Determine the [X, Y] coordinate at the center of the cell enclosing the given text.  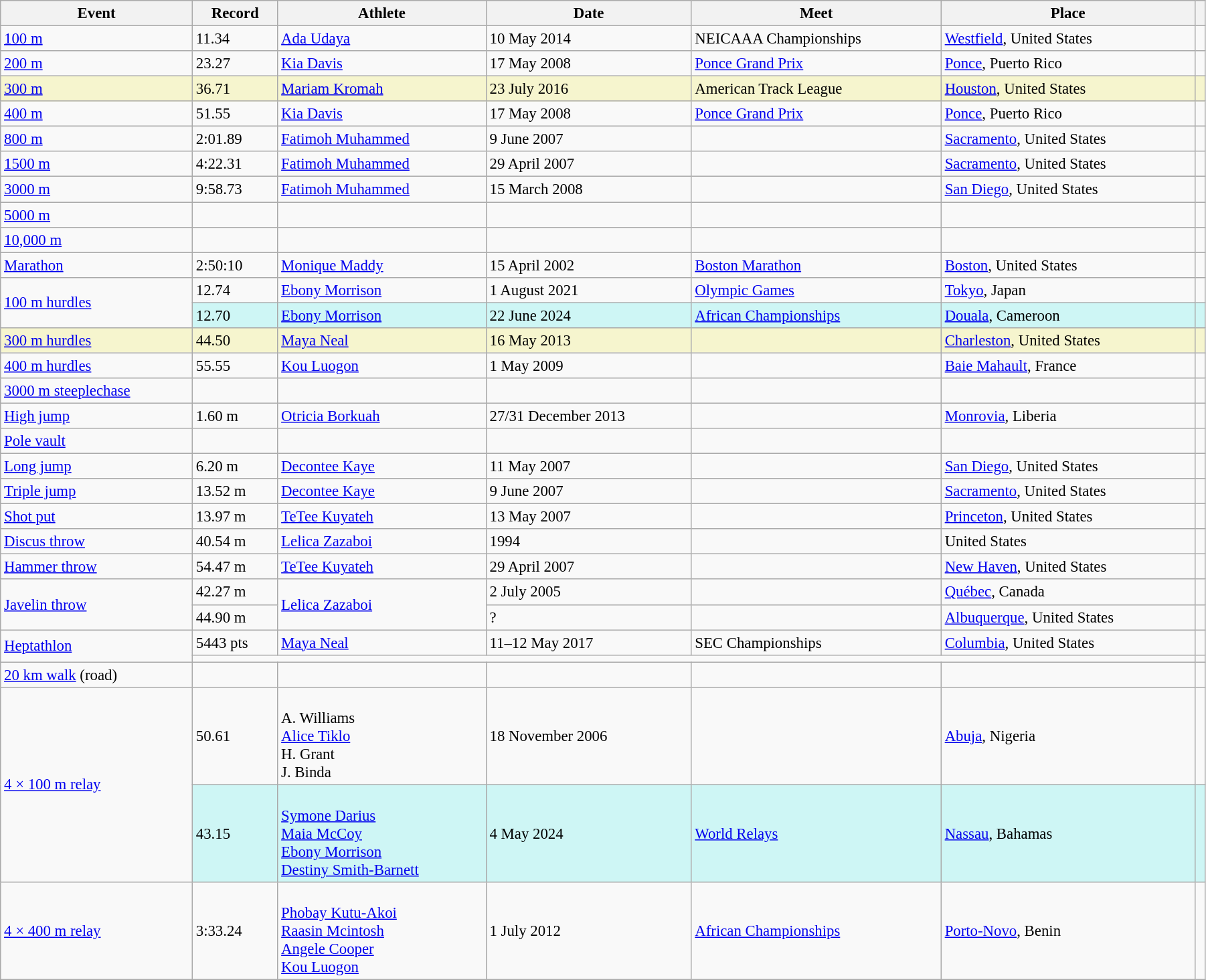
4 × 400 m relay [96, 931]
1 August 2021 [589, 290]
13 May 2007 [589, 517]
20 km walk (road) [96, 675]
15 March 2008 [589, 189]
Record [234, 13]
Ada Udaya [381, 39]
300 m [96, 89]
A. WilliamsAlice TikloH. GrantJ. Binda [381, 736]
300 m hurdles [96, 341]
50.61 [234, 736]
World Relays [816, 833]
Otricia Borkuah [381, 416]
Columbia, United States [1068, 643]
1 July 2012 [589, 931]
44.50 [234, 341]
Long jump [96, 467]
13.97 m [234, 517]
Shot put [96, 517]
10,000 m [96, 240]
23.27 [234, 64]
1.60 m [234, 416]
16 May 2013 [589, 341]
Marathon [96, 265]
11 May 2007 [589, 467]
Nassau, Bahamas [1068, 833]
Porto-Novo, Benin [1068, 931]
1994 [589, 542]
3:33.24 [234, 931]
5000 m [96, 215]
Baie Mahault, France [1068, 365]
Javelin throw [96, 605]
13.52 m [234, 491]
23 July 2016 [589, 89]
Houston, United States [1068, 89]
200 m [96, 64]
SEC Championships [816, 643]
400 m hurdles [96, 365]
3000 m steeplechase [96, 391]
11–12 May 2017 [589, 643]
3000 m [96, 189]
27/31 December 2013 [589, 416]
Boston, United States [1068, 265]
Triple jump [96, 491]
Place [1068, 13]
4:22.31 [234, 164]
1 May 2009 [589, 365]
Kou Luogon [381, 365]
Douala, Cameroon [1068, 315]
New Haven, United States [1068, 567]
Monrovia, Liberia [1068, 416]
Hammer throw [96, 567]
42.27 m [234, 592]
11.34 [234, 39]
Charleston, United States [1068, 341]
800 m [96, 139]
High jump [96, 416]
40.54 m [234, 542]
4 × 100 m relay [96, 785]
55.55 [234, 365]
Westfield, United States [1068, 39]
400 m [96, 114]
43.15 [234, 833]
Symone DariusMaia McCoyEbony MorrisonDestiny Smith-Barnett [381, 833]
51.55 [234, 114]
Princeton, United States [1068, 517]
Tokyo, Japan [1068, 290]
5443 pts [234, 643]
15 April 2002 [589, 265]
Mariam Kromah [381, 89]
18 November 2006 [589, 736]
1500 m [96, 164]
12.74 [234, 290]
Heptathlon [96, 646]
NEICAAA Championships [816, 39]
2:01.89 [234, 139]
22 June 2024 [589, 315]
36.71 [234, 89]
Date [589, 13]
Pole vault [96, 441]
Event [96, 13]
4 May 2024 [589, 833]
6.20 m [234, 467]
Boston Marathon [816, 265]
100 m [96, 39]
American Track League [816, 89]
Discus throw [96, 542]
Monique Maddy [381, 265]
9:58.73 [234, 189]
Abuja, Nigeria [1068, 736]
Athlete [381, 13]
Olympic Games [816, 290]
10 May 2014 [589, 39]
Meet [816, 13]
44.90 m [234, 617]
54.47 m [234, 567]
2 July 2005 [589, 592]
2:50:10 [234, 265]
12.70 [234, 315]
Albuquerque, United States [1068, 617]
Québec, Canada [1068, 592]
Phobay Kutu-AkoiRaasin McintoshAngele CooperKou Luogon [381, 931]
United States [1068, 542]
? [589, 617]
100 m hurdles [96, 303]
